Identify which cell holds the provided text, then report its (X, Y) central coordinate. 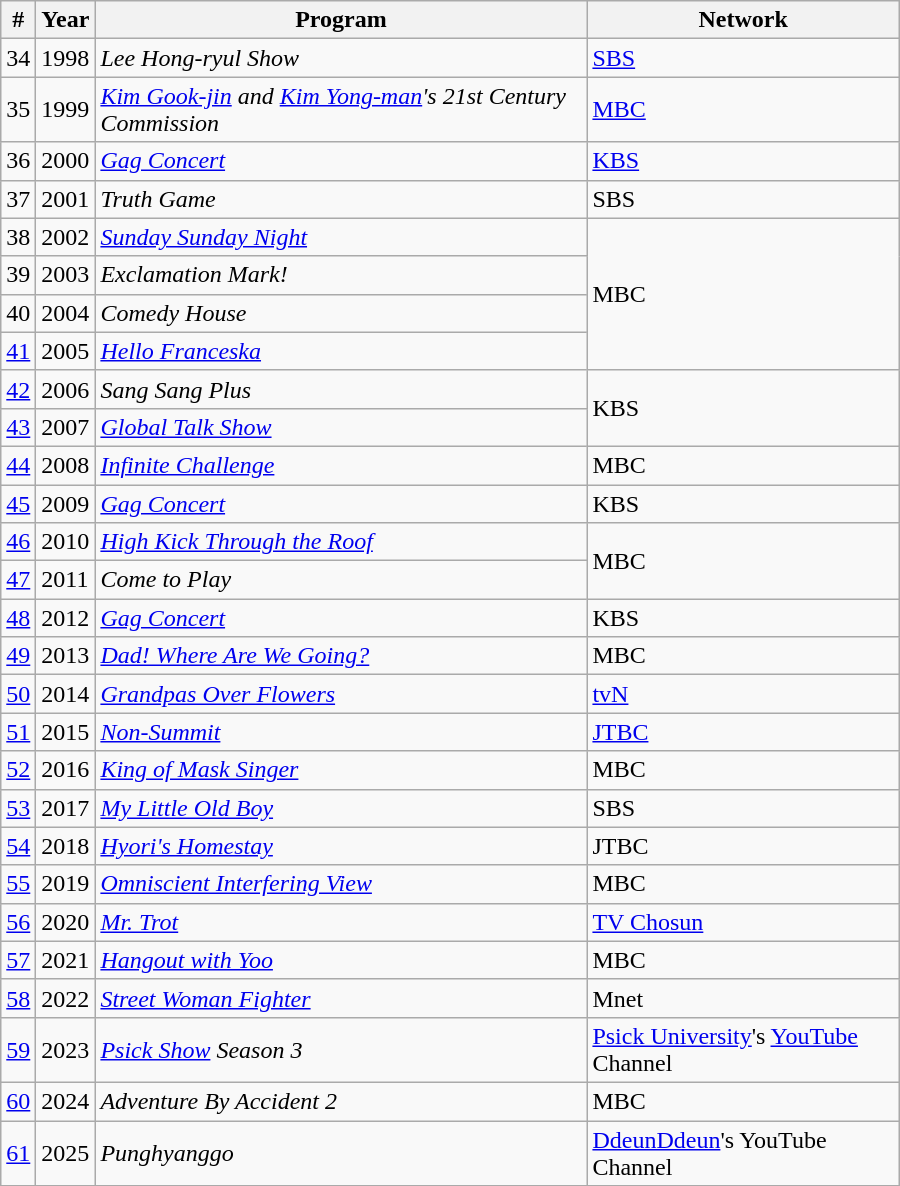
# (18, 20)
Year (66, 20)
57 (18, 960)
2010 (66, 542)
58 (18, 998)
59 (18, 1050)
47 (18, 580)
Sang Sang Plus (341, 389)
37 (18, 199)
Mnet (743, 998)
36 (18, 161)
Hello Franceska (341, 351)
41 (18, 351)
Adventure By Accident 2 (341, 1101)
Exclamation Mark! (341, 275)
56 (18, 922)
Hyori's Homestay (341, 846)
2012 (66, 618)
2016 (66, 770)
54 (18, 846)
2018 (66, 846)
50 (18, 694)
42 (18, 389)
2001 (66, 199)
2025 (66, 1152)
2000 (66, 161)
Street Woman Fighter (341, 998)
Non-Summit (341, 732)
2024 (66, 1101)
2014 (66, 694)
61 (18, 1152)
Grandpas Over Flowers (341, 694)
2013 (66, 656)
2019 (66, 884)
Network (743, 20)
2004 (66, 313)
2008 (66, 465)
51 (18, 732)
Psick Show Season 3 (341, 1050)
52 (18, 770)
1998 (66, 58)
Sunday Sunday Night (341, 237)
2011 (66, 580)
60 (18, 1101)
Come to Play (341, 580)
Psick University's YouTube Channel (743, 1050)
Punghyanggo (341, 1152)
2017 (66, 808)
Program (341, 20)
TV Chosun (743, 922)
Hangout with Yoo (341, 960)
2005 (66, 351)
DdeunDdeun's YouTube Channel (743, 1152)
Omniscient Interfering View (341, 884)
48 (18, 618)
King of Mask Singer (341, 770)
2015 (66, 732)
2003 (66, 275)
2009 (66, 503)
2022 (66, 998)
2021 (66, 960)
High Kick Through the Roof (341, 542)
My Little Old Boy (341, 808)
53 (18, 808)
38 (18, 237)
45 (18, 503)
Truth Game (341, 199)
1999 (66, 110)
35 (18, 110)
2002 (66, 237)
44 (18, 465)
tvN (743, 694)
Mr. Trot (341, 922)
2020 (66, 922)
Comedy House (341, 313)
Infinite Challenge (341, 465)
Lee Hong-ryul Show (341, 58)
40 (18, 313)
49 (18, 656)
43 (18, 427)
Global Talk Show (341, 427)
2006 (66, 389)
46 (18, 542)
55 (18, 884)
34 (18, 58)
Dad! Where Are We Going? (341, 656)
2023 (66, 1050)
2007 (66, 427)
Kim Gook-jin and Kim Yong-man's 21st Century Commission (341, 110)
39 (18, 275)
